Extract the [X, Y] coordinate from the center of the cell holding the provided text.  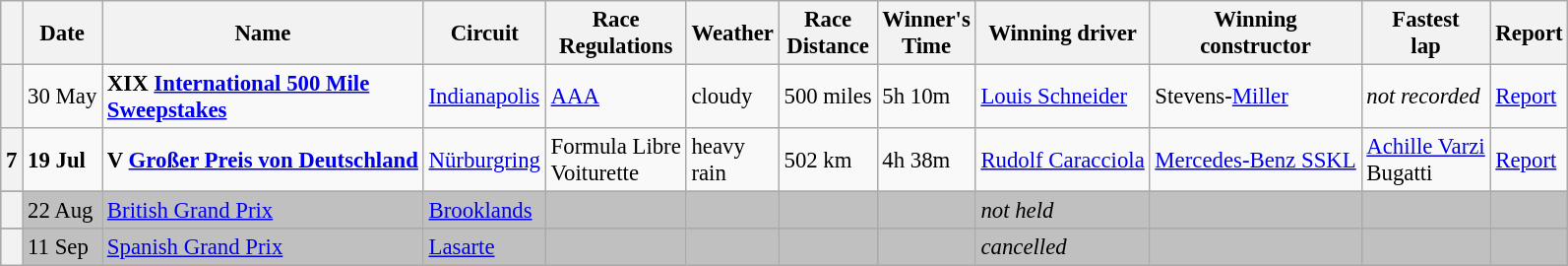
Lasarte [484, 247]
RaceDistance [828, 33]
Louis Schneider [1063, 97]
V Großer Preis von Deutschland [264, 160]
11 Sep [63, 247]
Rudolf Caracciola [1063, 160]
not recorded [1425, 97]
Brooklands [484, 211]
Achille VarziBugatti [1425, 160]
Spanish Grand Prix [264, 247]
Name [264, 33]
19 Jul [63, 160]
British Grand Prix [264, 211]
Weather [732, 33]
Formula LibreVoiturette [616, 160]
Date [63, 33]
RaceRegulations [616, 33]
heavy rain [732, 160]
30 May [63, 97]
cancelled [1063, 247]
not held [1063, 211]
cloudy [732, 97]
Fastestlap [1425, 33]
22 Aug [63, 211]
Winner'sTime [926, 33]
Stevens-Miller [1256, 97]
7 [12, 160]
500 miles [828, 97]
Circuit [484, 33]
Winning driver [1063, 33]
5h 10m [926, 97]
Indianapolis [484, 97]
Mercedes-Benz SSKL [1256, 160]
Winningconstructor [1256, 33]
XIX International 500 Mile Sweepstakes [264, 97]
502 km [828, 160]
AAA [616, 97]
Nürburgring [484, 160]
4h 38m [926, 160]
